From the cell containing the given text, extract its center point as [X, Y] coordinate. 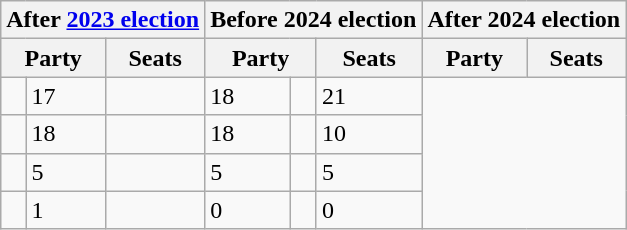
1 [66, 210]
21 [368, 96]
After 2023 election [103, 20]
After 2024 election [524, 20]
Before 2024 election [314, 20]
10 [368, 134]
17 [66, 96]
